Determine the [X, Y] coordinate at the center of the cell enclosing the given text.  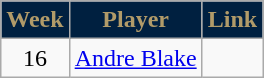
Andre Blake [136, 58]
Week [35, 20]
16 [35, 58]
Player [136, 20]
Link [232, 20]
